Detect which cell encompasses the target text, then output its (X, Y) center coordinate. 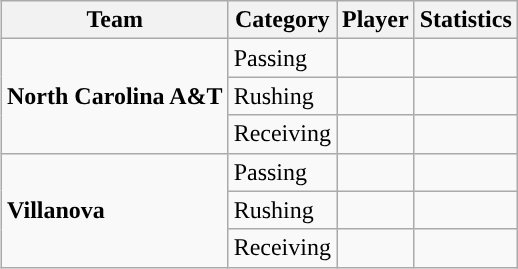
North Carolina A&T (114, 96)
Statistics (466, 20)
Player (375, 20)
Team (114, 20)
Villanova (114, 210)
Category (282, 20)
